Pinpoint the cell where the given text exists, returning its (x, y) midpoint coordinate. 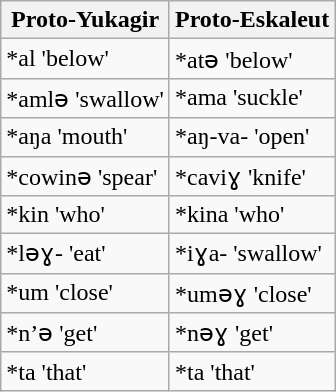
*cowinə 'spear' (86, 176)
*kin 'who' (86, 215)
*al 'below' (86, 59)
*atə 'below' (252, 59)
Proto-Eskaleut (252, 20)
*n’ə 'get' (86, 333)
*nəɣ 'get' (252, 333)
*ləɣ- 'eat' (86, 254)
*ama 'suckle' (252, 98)
*kina 'who' (252, 215)
*um 'close' (86, 293)
*aŋ-va- 'open' (252, 137)
*amlə 'swallow' (86, 98)
*aŋa 'mouth' (86, 137)
Proto-Yukagir (86, 20)
*iɣa- 'swallow' (252, 254)
*caviɣ 'knife' (252, 176)
*uməɣ 'close' (252, 293)
